Extract the (x, y) coordinate from the center of the cell holding the provided text.  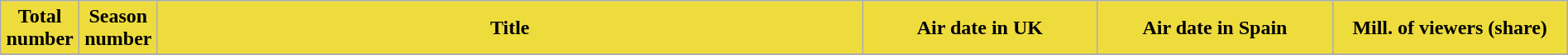
Air date in UK (980, 28)
Totalnumber (40, 28)
Seasonnumber (117, 28)
Title (509, 28)
Mill. of viewers (share) (1450, 28)
Air date in Spain (1215, 28)
